Output the [X, Y] coordinate of the center of the cell containing the given text.  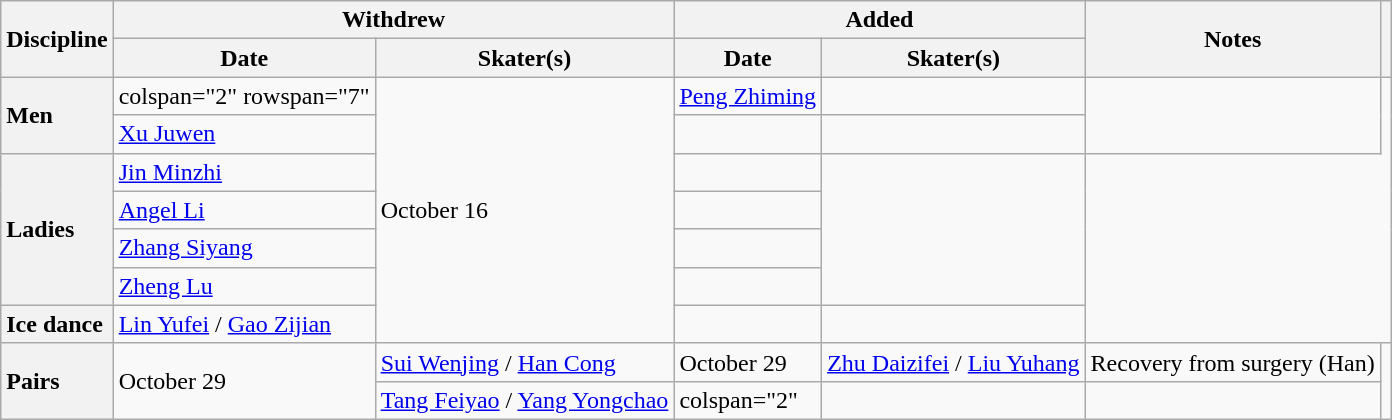
Lin Yufei / Gao Zijian [244, 324]
Men [57, 115]
Ice dance [57, 324]
colspan="2" rowspan="7" [244, 96]
Zheng Lu [244, 286]
Recovery from surgery (Han) [1232, 362]
Tang Feiyao / Yang Yongchao [524, 400]
Xu Juwen [244, 134]
Peng Zhiming [748, 96]
Withdrew [394, 20]
October 16 [524, 210]
Angel Li [244, 210]
Added [880, 20]
Pairs [57, 381]
Zhu Daizifei / Liu Yuhang [954, 362]
colspan="2" [748, 400]
Notes [1232, 39]
Discipline [57, 39]
Ladies [57, 229]
Sui Wenjing / Han Cong [524, 362]
Zhang Siyang [244, 248]
Jin Minzhi [244, 172]
